Detect which cell encompasses the target text, then output its [x, y] center coordinate. 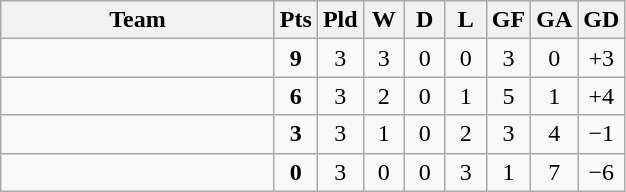
7 [554, 172]
GF [508, 20]
+4 [602, 96]
6 [296, 96]
Pts [296, 20]
Pld [340, 20]
L [466, 20]
+3 [602, 58]
4 [554, 134]
9 [296, 58]
Team [138, 20]
−1 [602, 134]
−6 [602, 172]
D [424, 20]
GD [602, 20]
GA [554, 20]
W [384, 20]
5 [508, 96]
